Pinpoint the cell where the given text exists, returning its (X, Y) midpoint coordinate. 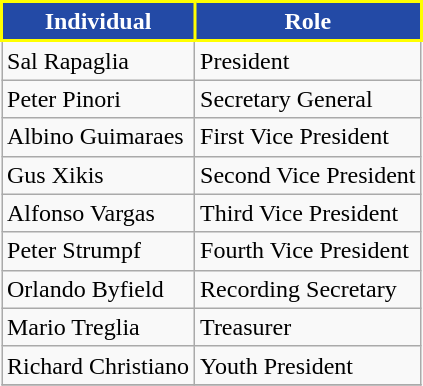
Second Vice President (308, 175)
Third Vice President (308, 213)
Treasurer (308, 327)
Recording Secretary (308, 289)
Alfonso Vargas (98, 213)
Individual (98, 22)
Orlando Byfield (98, 289)
Fourth Vice President (308, 251)
Richard Christiano (98, 365)
Youth President (308, 365)
Peter Pinori (98, 99)
Mario Treglia (98, 327)
First Vice President (308, 137)
Sal Rapaglia (98, 60)
Gus Xikis (98, 175)
President (308, 60)
Role (308, 22)
Secretary General (308, 99)
Albino Guimaraes (98, 137)
Peter Strumpf (98, 251)
